Pinpoint the cell where the given text exists, returning its (x, y) midpoint coordinate. 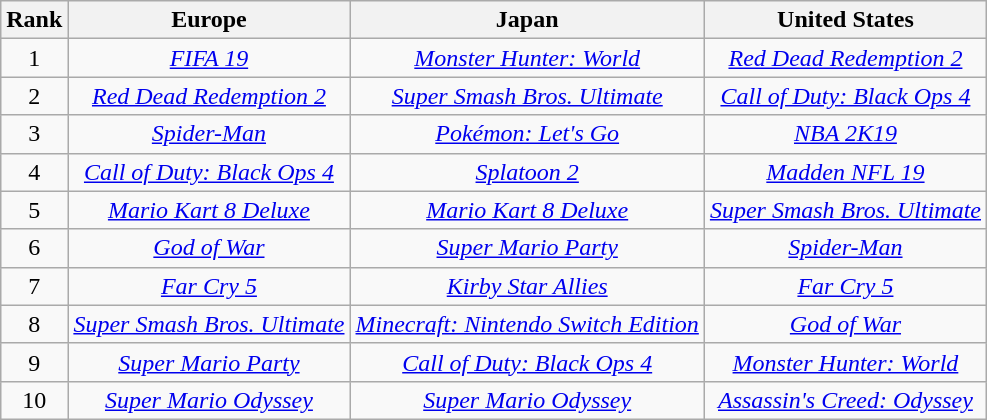
Assassin's Creed: Odyssey (845, 400)
Japan (527, 20)
Minecraft: Nintendo Switch Edition (527, 324)
FIFA 19 (209, 58)
Kirby Star Allies (527, 286)
6 (34, 248)
Pokémon: Let's Go (527, 134)
5 (34, 210)
Madden NFL 19 (845, 172)
9 (34, 362)
1 (34, 58)
Splatoon 2 (527, 172)
7 (34, 286)
United States (845, 20)
8 (34, 324)
3 (34, 134)
4 (34, 172)
2 (34, 96)
10 (34, 400)
NBA 2K19 (845, 134)
Rank (34, 20)
Europe (209, 20)
